Provide the (x, y) coordinate of the cell's center where the given text is located.  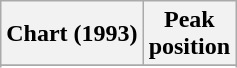
Peakposition (189, 34)
Chart (1993) (72, 34)
